Determine the (X, Y) coordinate at the center of the cell enclosing the given text.  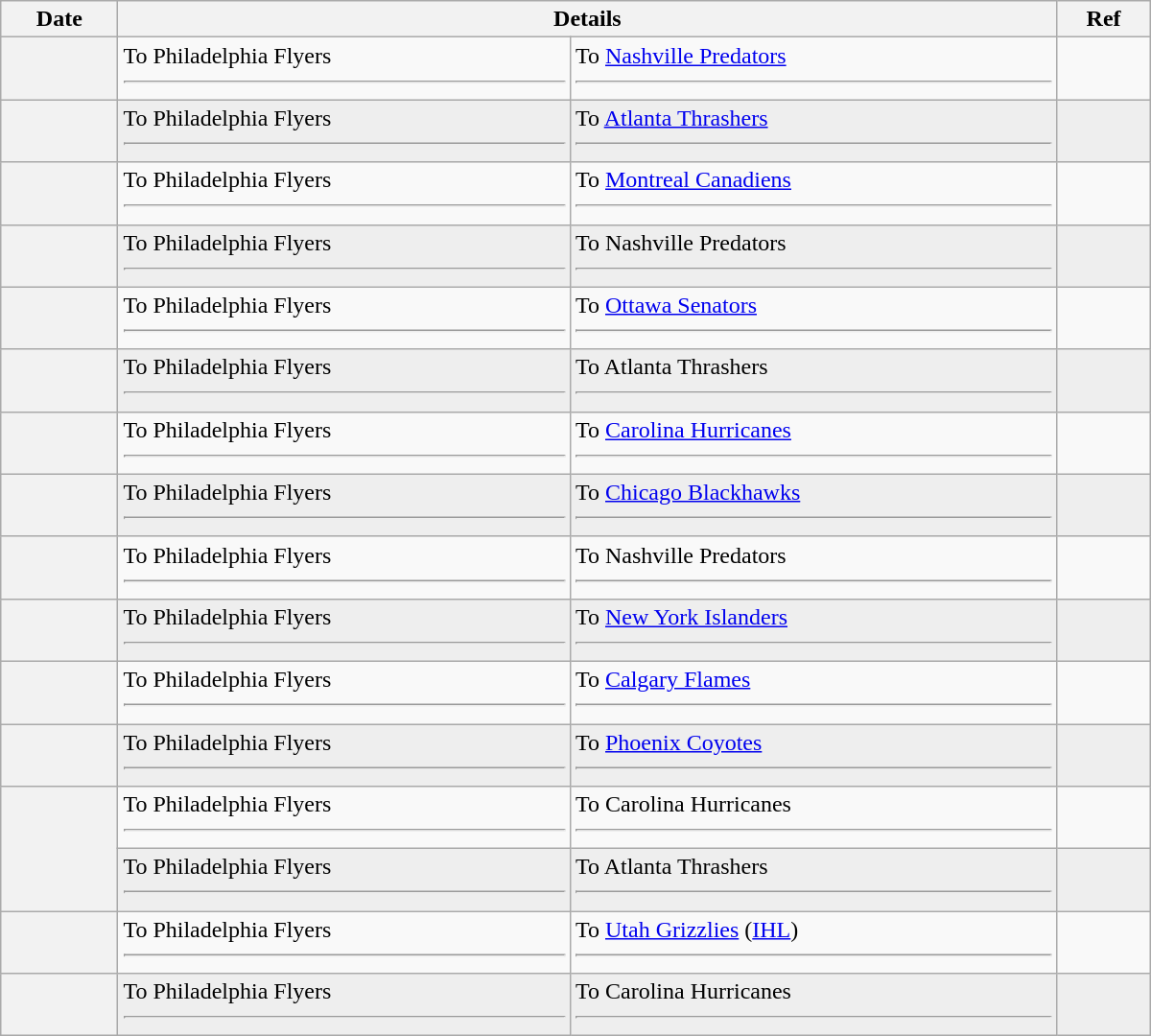
To Ottawa Senators (813, 318)
To Montreal Canadiens (813, 194)
To Chicago Blackhawks (813, 505)
Details (587, 19)
To New York Islanders (813, 629)
To Calgary Flames (813, 693)
Date (59, 19)
Ref (1103, 19)
To Phoenix Coyotes (813, 754)
To Utah Grizzlies (IHL) (813, 942)
